From the cell containing the given text, extract its center point as (x, y) coordinate. 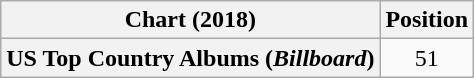
51 (427, 58)
Position (427, 20)
Chart (2018) (190, 20)
US Top Country Albums (Billboard) (190, 58)
